Determine the (x, y) coordinate at the center of the cell enclosing the given text.  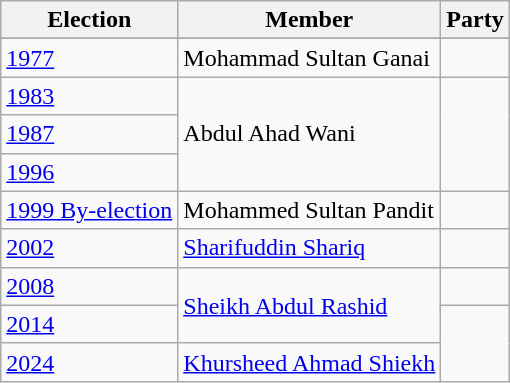
2014 (90, 324)
1999 By-election (90, 210)
Election (90, 20)
Mohammad Sultan Ganai (310, 58)
1996 (90, 172)
2002 (90, 248)
Khursheed Ahmad Shiekh (310, 362)
Party (475, 20)
Sharifuddin Shariq (310, 248)
Abdul Ahad Wani (310, 134)
1987 (90, 134)
1983 (90, 96)
Member (310, 20)
1977 (90, 58)
2008 (90, 286)
2024 (90, 362)
Sheikh Abdul Rashid (310, 305)
Mohammed Sultan Pandit (310, 210)
